Find where the given text appears and provide that cell's center as (X, Y) coordinate. 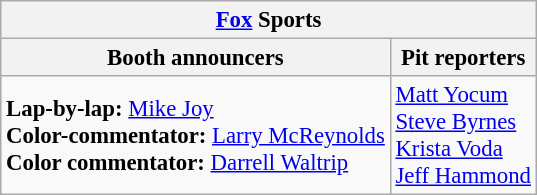
Lap-by-lap: Mike JoyColor-commentator: Larry McReynoldsColor commentator: Darrell Waltrip (196, 136)
Pit reporters (463, 58)
Fox Sports (269, 20)
Matt YocumSteve ByrnesKrista VodaJeff Hammond (463, 136)
Booth announcers (196, 58)
